Determine the [X, Y] coordinate at the center of the cell enclosing the given text.  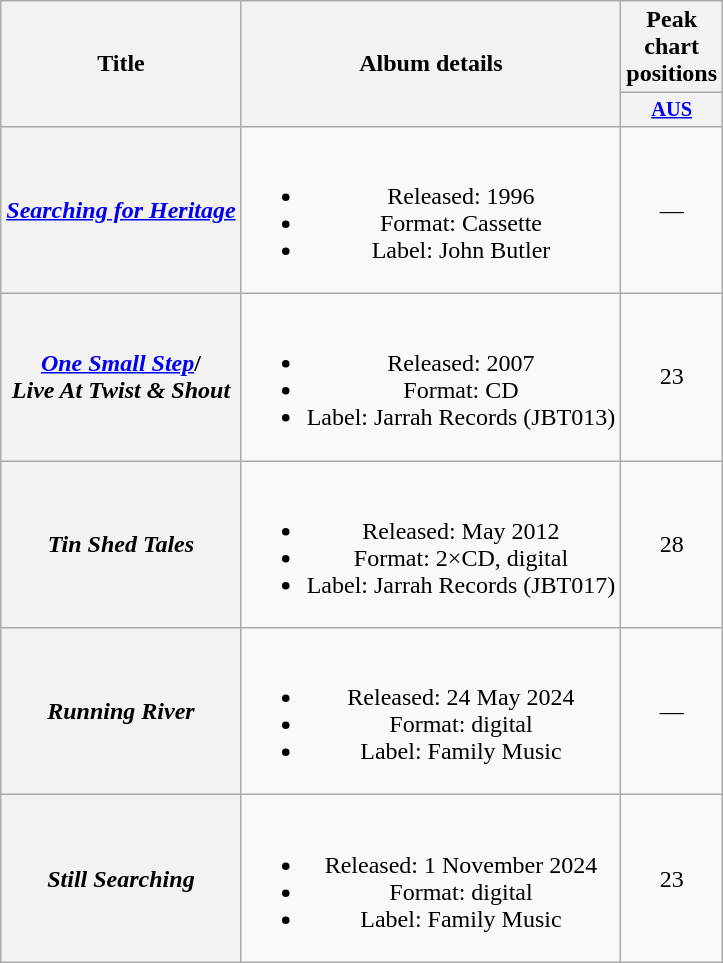
Title [121, 64]
Still Searching [121, 878]
Album details [431, 64]
Released: 1996Format: CassetteLabel: John Butler [431, 210]
28 [672, 544]
Tin Shed Tales [121, 544]
Searching for Heritage [121, 210]
One Small Step/Live At Twist & Shout [121, 378]
Released: 1 November 2024Format: digitalLabel: Family Music [431, 878]
Peak chart positions [672, 47]
Released: May 2012Format: 2×CD, digitalLabel: Jarrah Records (JBT017) [431, 544]
Released: 24 May 2024Format: digitalLabel: Family Music [431, 712]
Running River [121, 712]
Released: 2007Format: CDLabel: Jarrah Records (JBT013) [431, 378]
AUS [672, 110]
